Find where the given text appears and provide that cell's center as (X, Y) coordinate. 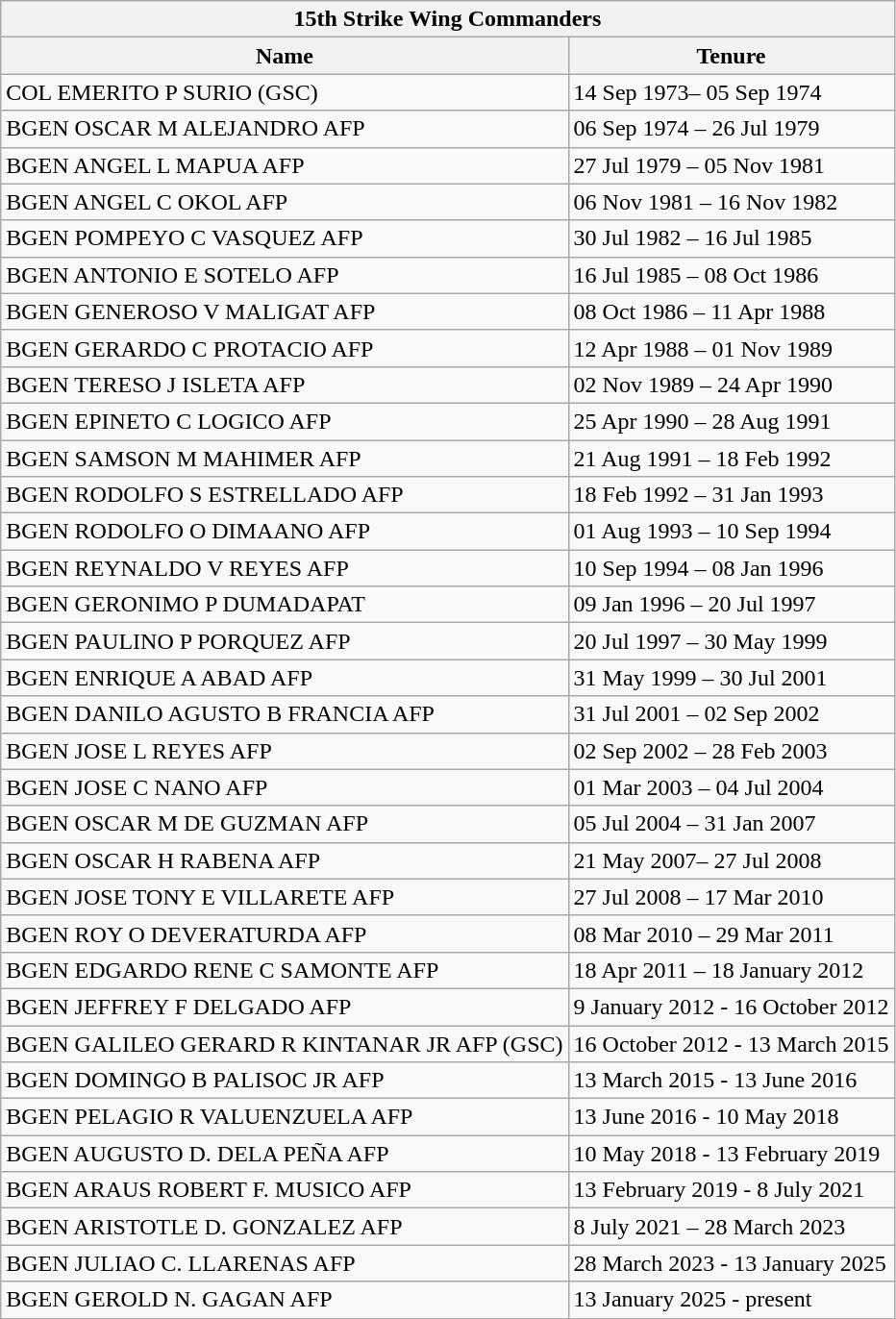
06 Nov 1981 – 16 Nov 1982 (731, 202)
8 July 2021 – 28 March 2023 (731, 1227)
20 Jul 1997 – 30 May 1999 (731, 641)
10 May 2018 - 13 February 2019 (731, 1154)
BGEN PAULINO P PORQUEZ AFP (285, 641)
BGEN TERESO J ISLETA AFP (285, 385)
31 May 1999 – 30 Jul 2001 (731, 678)
BGEN POMPEYO C VASQUEZ AFP (285, 238)
31 Jul 2001 – 02 Sep 2002 (731, 714)
BGEN PELAGIO R VALUENZUELA AFP (285, 1117)
BGEN ROY O DEVERATURDA AFP (285, 933)
21 May 2007– 27 Jul 2008 (731, 860)
12 Apr 1988 – 01 Nov 1989 (731, 348)
COL EMERITO P SURIO (GSC) (285, 92)
BGEN ARAUS ROBERT F. MUSICO AFP (285, 1190)
BGEN RODOLFO O DIMAANO AFP (285, 532)
BGEN EPINETO C LOGICO AFP (285, 421)
BGEN ENRIQUE A ABAD AFP (285, 678)
BGEN GENEROSO V MALIGAT AFP (285, 311)
Tenure (731, 56)
13 February 2019 - 8 July 2021 (731, 1190)
30 Jul 1982 – 16 Jul 1985 (731, 238)
BGEN ARISTOTLE D. GONZALEZ AFP (285, 1227)
BGEN JEFFREY F DELGADO AFP (285, 1007)
16 Jul 1985 – 08 Oct 1986 (731, 275)
BGEN REYNALDO V REYES AFP (285, 568)
06 Sep 1974 – 26 Jul 1979 (731, 129)
27 Jul 1979 – 05 Nov 1981 (731, 165)
BGEN EDGARDO RENE C SAMONTE AFP (285, 970)
02 Nov 1989 – 24 Apr 1990 (731, 385)
BGEN DANILO AGUSTO B FRANCIA AFP (285, 714)
BGEN OSCAR M ALEJANDRO AFP (285, 129)
BGEN DOMINGO B PALISOC JR AFP (285, 1081)
BGEN RODOLFO S ESTRELLADO AFP (285, 495)
BGEN JOSE L REYES AFP (285, 751)
28 March 2023 - 13 January 2025 (731, 1263)
09 Jan 1996 – 20 Jul 1997 (731, 605)
08 Oct 1986 – 11 Apr 1988 (731, 311)
BGEN ANTONIO E SOTELO AFP (285, 275)
BGEN AUGUSTO D. DELA PEÑA AFP (285, 1154)
BGEN JOSE C NANO AFP (285, 787)
16 October 2012 - 13 March 2015 (731, 1043)
08 Mar 2010 – 29 Mar 2011 (731, 933)
01 Aug 1993 – 10 Sep 1994 (731, 532)
02 Sep 2002 – 28 Feb 2003 (731, 751)
BGEN GERARDO C PROTACIO AFP (285, 348)
18 Apr 2011 – 18 January 2012 (731, 970)
05 Jul 2004 – 31 Jan 2007 (731, 824)
BGEN JULIAO C. LLARENAS AFP (285, 1263)
01 Mar 2003 – 04 Jul 2004 (731, 787)
BGEN SAMSON M MAHIMER AFP (285, 459)
BGEN GEROLD N. GAGAN AFP (285, 1300)
14 Sep 1973– 05 Sep 1974 (731, 92)
25 Apr 1990 – 28 Aug 1991 (731, 421)
BGEN ANGEL L MAPUA AFP (285, 165)
13 June 2016 - 10 May 2018 (731, 1117)
BGEN JOSE TONY E VILLARETE AFP (285, 897)
18 Feb 1992 – 31 Jan 1993 (731, 495)
27 Jul 2008 – 17 Mar 2010 (731, 897)
BGEN OSCAR H RABENA AFP (285, 860)
BGEN OSCAR M DE GUZMAN AFP (285, 824)
BGEN ANGEL C OKOL AFP (285, 202)
13 January 2025 - present (731, 1300)
Name (285, 56)
21 Aug 1991 – 18 Feb 1992 (731, 459)
10 Sep 1994 – 08 Jan 1996 (731, 568)
9 January 2012 - 16 October 2012 (731, 1007)
BGEN GERONIMO P DUMADAPAT (285, 605)
15th Strike Wing Commanders (448, 19)
BGEN GALILEO GERARD R KINTANAR JR AFP (GSC) (285, 1043)
13 March 2015 - 13 June 2016 (731, 1081)
